Detect which cell encompasses the target text, then output its (x, y) center coordinate. 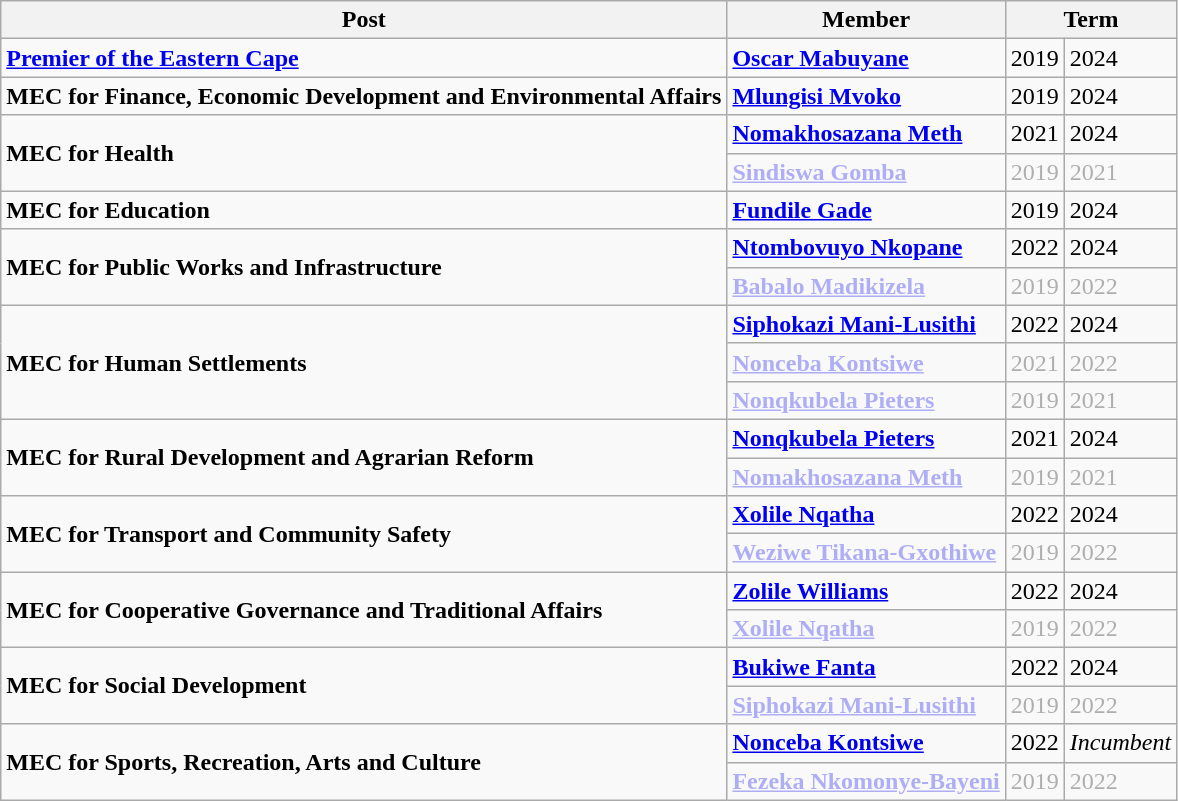
Mlungisi Mvoko (866, 96)
Incumbent (1120, 743)
Babalo Madikizela (866, 286)
Ntombovuyo Nkopane (866, 248)
MEC for Social Development (364, 686)
Oscar Mabuyane (866, 58)
MEC for Public Works and Infrastructure (364, 267)
MEC for Sports, Recreation, Arts and Culture (364, 762)
Fundile Gade (866, 210)
Bukiwe Fanta (866, 667)
MEC for Education (364, 210)
Term (1090, 20)
Premier of the Eastern Cape (364, 58)
MEC for Health (364, 153)
MEC for Rural Development and Agrarian Reform (364, 457)
MEC for Finance, Economic Development and Environmental Affairs (364, 96)
Zolile Williams (866, 591)
MEC for Transport and Community Safety (364, 534)
Post (364, 20)
Member (866, 20)
Sindiswa Gomba (866, 172)
Fezeka Nkomonye-Bayeni (866, 781)
MEC for Human Settlements (364, 362)
MEC for Cooperative Governance and Traditional Affairs (364, 610)
Weziwe Tikana-Gxothiwe (866, 553)
